Pinpoint the cell where the given text exists, returning its (X, Y) midpoint coordinate. 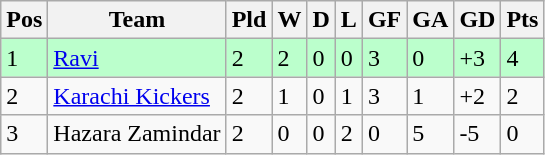
W (290, 20)
4 (522, 58)
+3 (478, 58)
Ravi (137, 58)
Team (137, 20)
Karachi Kickers (137, 96)
+2 (478, 96)
D (321, 20)
GF (384, 20)
Pts (522, 20)
5 (430, 134)
-5 (478, 134)
GA (430, 20)
Hazara Zamindar (137, 134)
L (348, 20)
GD (478, 20)
Pld (249, 20)
Pos (24, 20)
